Detect which cell encompasses the target text, then output its [X, Y] center coordinate. 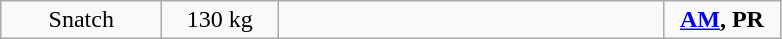
Snatch [82, 20]
AM, PR [722, 20]
130 kg [220, 20]
